Output the [x, y] coordinate of the center of the cell containing the given text.  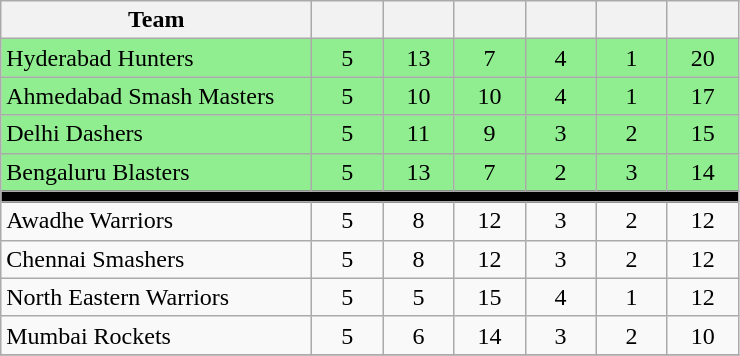
20 [702, 58]
Hyderabad Hunters [156, 58]
11 [418, 134]
6 [418, 335]
Bengaluru Blasters [156, 172]
Mumbai Rockets [156, 335]
Chennai Smashers [156, 259]
Ahmedabad Smash Masters [156, 96]
9 [490, 134]
Delhi Dashers [156, 134]
Awadhe Warriors [156, 221]
17 [702, 96]
North Eastern Warriors [156, 297]
Team [156, 20]
